Search for the cell housing the specified text and yield its (x, y) center coordinate. 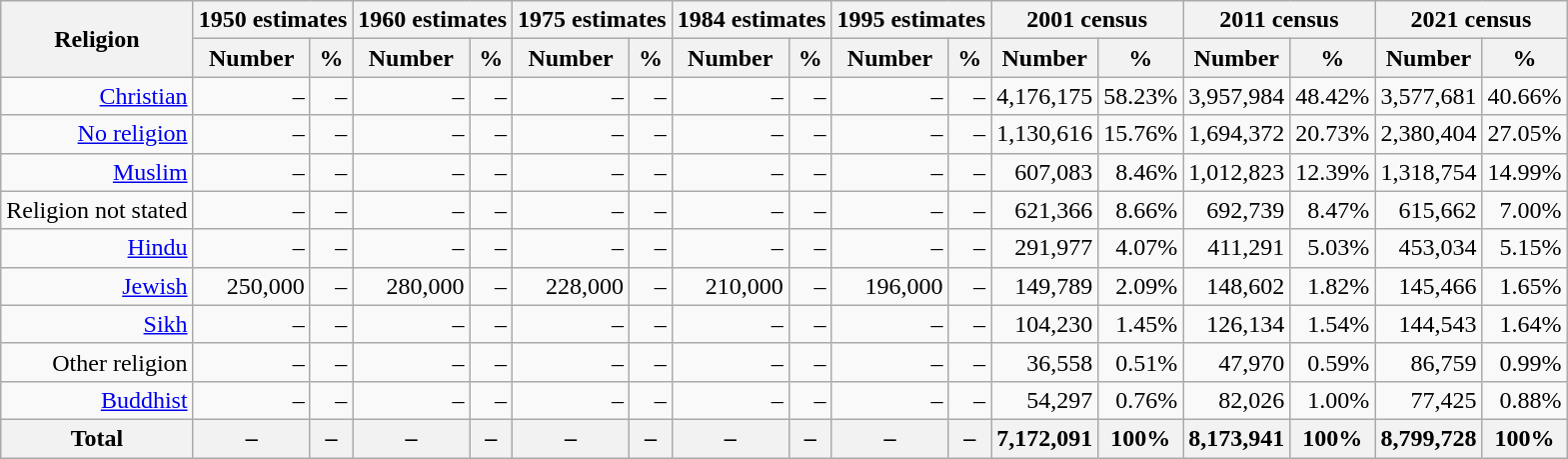
1960 estimates (433, 20)
1,130,616 (1045, 134)
104,230 (1045, 324)
1.65% (1525, 286)
8.46% (1141, 172)
1.82% (1333, 286)
615,662 (1429, 210)
Muslim (97, 172)
No religion (97, 134)
1950 estimates (273, 20)
148,602 (1237, 286)
4.07% (1141, 248)
1,012,823 (1237, 172)
4,176,175 (1045, 96)
Jewish (97, 286)
0.51% (1141, 362)
411,291 (1237, 248)
621,366 (1045, 210)
250,000 (252, 286)
8.47% (1333, 210)
280,000 (412, 286)
Sikh (97, 324)
7,172,091 (1045, 438)
Total (97, 438)
Buddhist (97, 400)
54,297 (1045, 400)
5.15% (1525, 248)
2.09% (1141, 286)
5.03% (1333, 248)
Hindu (97, 248)
8,173,941 (1237, 438)
2001 census (1087, 20)
126,134 (1237, 324)
12.39% (1333, 172)
8,799,728 (1429, 438)
1.00% (1333, 400)
0.99% (1525, 362)
0.59% (1333, 362)
77,425 (1429, 400)
7.00% (1525, 210)
1984 estimates (752, 20)
58.23% (1141, 96)
3,577,681 (1429, 96)
291,977 (1045, 248)
149,789 (1045, 286)
1975 estimates (593, 20)
0.88% (1525, 400)
14.99% (1525, 172)
1.64% (1525, 324)
8.66% (1141, 210)
1.54% (1333, 324)
36,558 (1045, 362)
48.42% (1333, 96)
228,000 (572, 286)
145,466 (1429, 286)
2021 census (1471, 20)
Religion not stated (97, 210)
692,739 (1237, 210)
453,034 (1429, 248)
1.45% (1141, 324)
Christian (97, 96)
15.76% (1141, 134)
Religion (97, 39)
27.05% (1525, 134)
86,759 (1429, 362)
0.76% (1141, 400)
1,694,372 (1237, 134)
607,083 (1045, 172)
3,957,984 (1237, 96)
144,543 (1429, 324)
1,318,754 (1429, 172)
2011 census (1279, 20)
Other religion (97, 362)
82,026 (1237, 400)
40.66% (1525, 96)
2,380,404 (1429, 134)
210,000 (730, 286)
1995 estimates (911, 20)
47,970 (1237, 362)
20.73% (1333, 134)
196,000 (889, 286)
